Identify which cell holds the provided text, then report its [x, y] central coordinate. 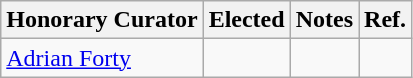
Notes [324, 20]
Elected [246, 20]
Adrian Forty [102, 58]
Honorary Curator [102, 20]
Ref. [386, 20]
